From the cell containing the given text, extract its center point as (x, y) coordinate. 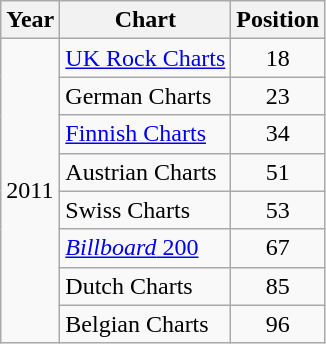
2011 (30, 191)
23 (278, 96)
96 (278, 324)
18 (278, 58)
53 (278, 210)
UK Rock Charts (146, 58)
Dutch Charts (146, 286)
Finnish Charts (146, 134)
Year (30, 20)
Billboard 200 (146, 248)
Swiss Charts (146, 210)
Position (278, 20)
34 (278, 134)
German Charts (146, 96)
67 (278, 248)
Chart (146, 20)
Belgian Charts (146, 324)
51 (278, 172)
85 (278, 286)
Austrian Charts (146, 172)
